Return the (x, y) coordinate for the center point of the cell that contains the specified text.  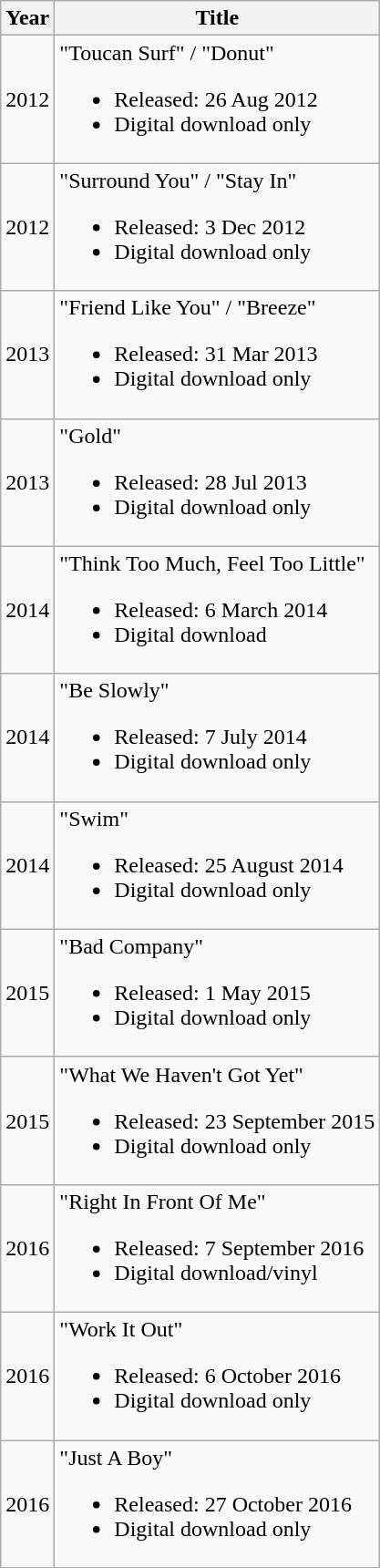
"Be Slowly"Released: 7 July 2014Digital download only (217, 738)
"Gold"Released: 28 Jul 2013Digital download only (217, 482)
"Friend Like You" / "Breeze"Released: 31 Mar 2013Digital download only (217, 355)
"Just A Boy"Released: 27 October 2016Digital download only (217, 1504)
"Right In Front Of Me"Released: 7 September 2016Digital download/vinyl (217, 1248)
Title (217, 18)
"Toucan Surf" / "Donut"Released: 26 Aug 2012Digital download only (217, 99)
Year (27, 18)
"Bad Company"Released: 1 May 2015Digital download only (217, 993)
"What We Haven't Got Yet"Released: 23 September 2015Digital download only (217, 1120)
"Swim"Released: 25 August 2014Digital download only (217, 865)
"Surround You" / "Stay In"Released: 3 Dec 2012Digital download only (217, 227)
"Think Too Much, Feel Too Little"Released: 6 March 2014Digital download (217, 610)
"Work It Out"Released: 6 October 2016Digital download only (217, 1376)
